Pinpoint the cell where the given text exists, returning its (X, Y) midpoint coordinate. 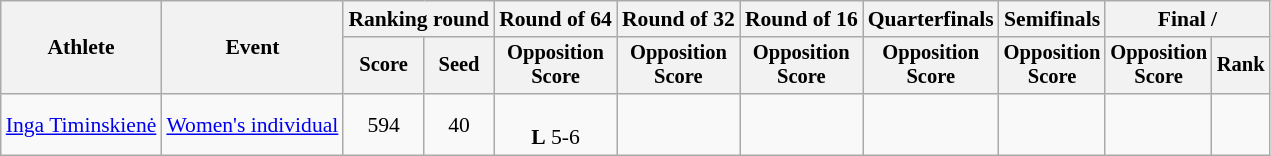
Score (384, 66)
Inga Timinskienė (82, 124)
Semifinals (1052, 19)
Quarterfinals (931, 19)
Final / (1187, 19)
Women's individual (252, 124)
L 5-6 (556, 124)
Ranking round (418, 19)
40 (459, 124)
Event (252, 48)
594 (384, 124)
Rank (1241, 66)
Round of 16 (802, 19)
Round of 64 (556, 19)
Seed (459, 66)
Round of 32 (678, 19)
Athlete (82, 48)
